Pinpoint the cell where the given text exists, returning its (x, y) midpoint coordinate. 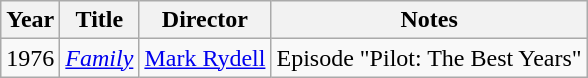
Title (100, 20)
Family (100, 58)
1976 (30, 58)
Year (30, 20)
Episode "Pilot: The Best Years" (429, 58)
Director (205, 20)
Mark Rydell (205, 58)
Notes (429, 20)
